Provide the [x, y] coordinate of the cell's center where the given text is located.  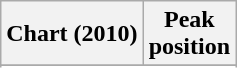
Chart (2010) [72, 34]
Peakposition [189, 34]
